Return (X, Y) of the center of cell containing provided text 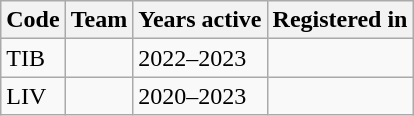
2020–2023 (200, 96)
2022–2023 (200, 58)
LIV (33, 96)
Years active (200, 20)
Code (33, 20)
TIB (33, 58)
Team (99, 20)
Registered in (340, 20)
